From the cell containing the given text, extract its center point as [X, Y] coordinate. 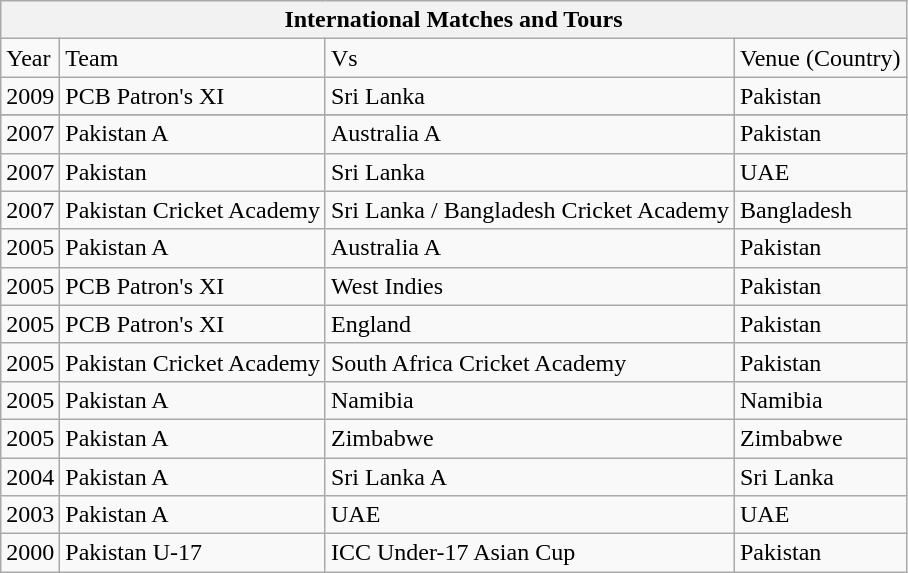
Sri Lanka A [530, 477]
Venue (Country) [820, 58]
Sri Lanka / Bangladesh Cricket Academy [530, 210]
England [530, 324]
Team [193, 58]
Vs [530, 58]
Bangladesh [820, 210]
South Africa Cricket Academy [530, 362]
West Indies [530, 286]
2000 [30, 553]
2004 [30, 477]
International Matches and Tours [454, 20]
ICC Under-17 Asian Cup [530, 553]
Pakistan U-17 [193, 553]
Year [30, 58]
2009 [30, 96]
2003 [30, 515]
